Identify which cell holds the provided text, then report its (x, y) central coordinate. 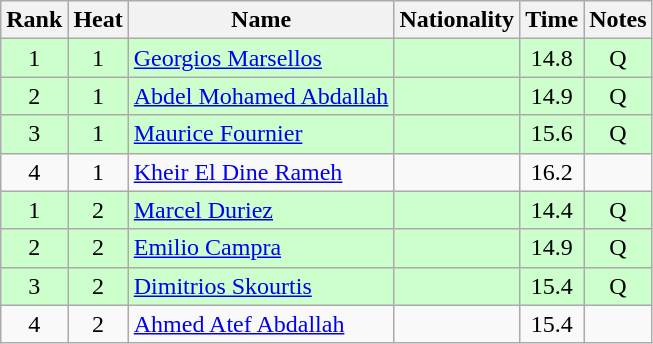
Maurice Fournier (261, 134)
Abdel Mohamed Abdallah (261, 96)
16.2 (552, 172)
Time (552, 20)
Heat (98, 20)
Name (261, 20)
Ahmed Atef Abdallah (261, 324)
Kheir El Dine Rameh (261, 172)
Georgios Marsellos (261, 58)
Marcel Duriez (261, 210)
Rank (34, 20)
14.8 (552, 58)
Nationality (457, 20)
Dimitrios Skourtis (261, 286)
Emilio Campra (261, 248)
14.4 (552, 210)
Notes (618, 20)
15.6 (552, 134)
